Output the (x, y) coordinate of the center of the cell containing the given text.  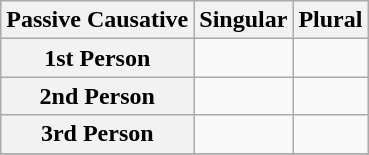
Plural (330, 20)
Passive Causative (98, 20)
Singular (244, 20)
3rd Person (98, 134)
2nd Person (98, 96)
1st Person (98, 58)
